Identify which cell holds the provided text, then report its [x, y] central coordinate. 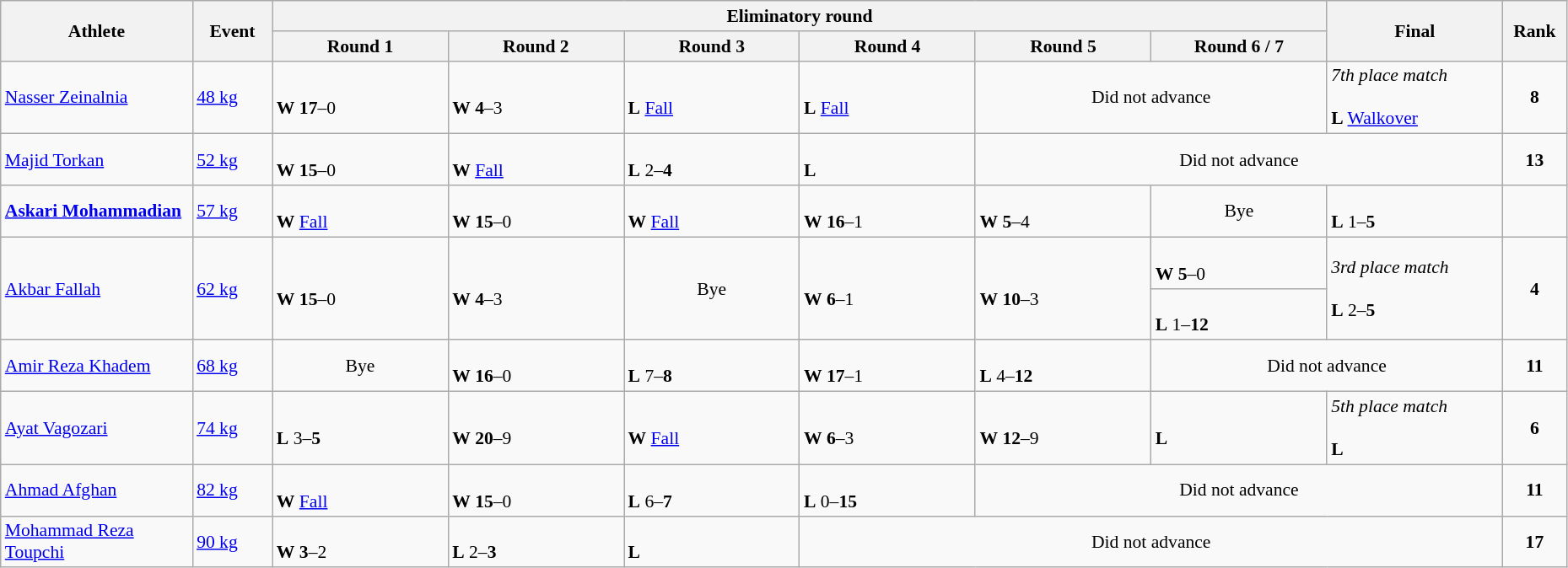
L 4–12 [1063, 366]
5th place matchL [1414, 428]
L 6–7 [712, 490]
L 7–8 [712, 366]
W 5–4 [1063, 211]
Amir Reza Khadem [96, 366]
Rank [1534, 30]
3rd place matchL 2–5 [1414, 288]
13 [1534, 160]
52 kg [233, 160]
W 12–9 [1063, 428]
W 3–2 [360, 541]
W 6–1 [887, 288]
6 [1534, 428]
Ahmad Afghan [96, 490]
57 kg [233, 211]
W 17–0 [360, 98]
17 [1534, 541]
Round 6 / 7 [1239, 46]
90 kg [233, 541]
L 1–12 [1239, 313]
W 6–3 [887, 428]
L 2–3 [536, 541]
Mohammad Reza Toupchi [96, 541]
Round 1 [360, 46]
Round 3 [712, 46]
W 16–0 [536, 366]
48 kg [233, 98]
Athlete [96, 30]
7th place matchL Walkover [1414, 98]
W 5–0 [1239, 263]
W 17–1 [887, 366]
Ayat Vagozari [96, 428]
Nasser Zeinalnia [96, 98]
Askari Mohammadian [96, 211]
W 10–3 [1063, 288]
8 [1534, 98]
Round 4 [887, 46]
Event [233, 30]
Eliminatory round [800, 16]
Majid Torkan [96, 160]
Round 5 [1063, 46]
68 kg [233, 366]
Akbar Fallah [96, 288]
L 2–4 [712, 160]
82 kg [233, 490]
L 1–5 [1414, 211]
Final [1414, 30]
W 16–1 [887, 211]
74 kg [233, 428]
Round 2 [536, 46]
L 3–5 [360, 428]
W 20–9 [536, 428]
62 kg [233, 288]
4 [1534, 288]
L 0–15 [887, 490]
